Search for the cell housing the specified text and yield its (X, Y) center coordinate. 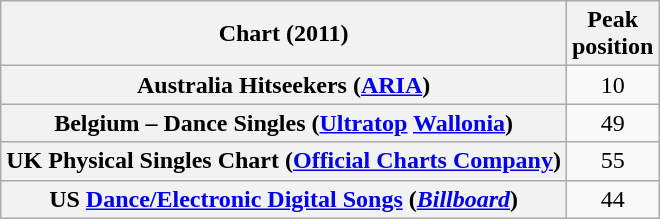
10 (612, 85)
US Dance/Electronic Digital Songs (Billboard) (284, 199)
55 (612, 161)
Chart (2011) (284, 34)
UK Physical Singles Chart (Official Charts Company) (284, 161)
44 (612, 199)
Peakposition (612, 34)
Australia Hitseekers (ARIA) (284, 85)
Belgium – Dance Singles (Ultratop Wallonia) (284, 123)
49 (612, 123)
